Find where the given text appears and provide that cell's center as (X, Y) coordinate. 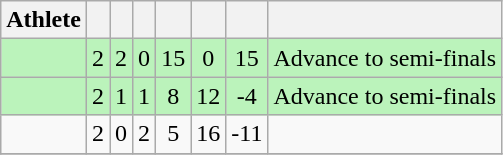
8 (174, 96)
12 (208, 96)
Athlete (44, 20)
16 (208, 134)
-4 (247, 96)
-11 (247, 134)
5 (174, 134)
